Determine the (X, Y) coordinate at the center of the cell enclosing the given text.  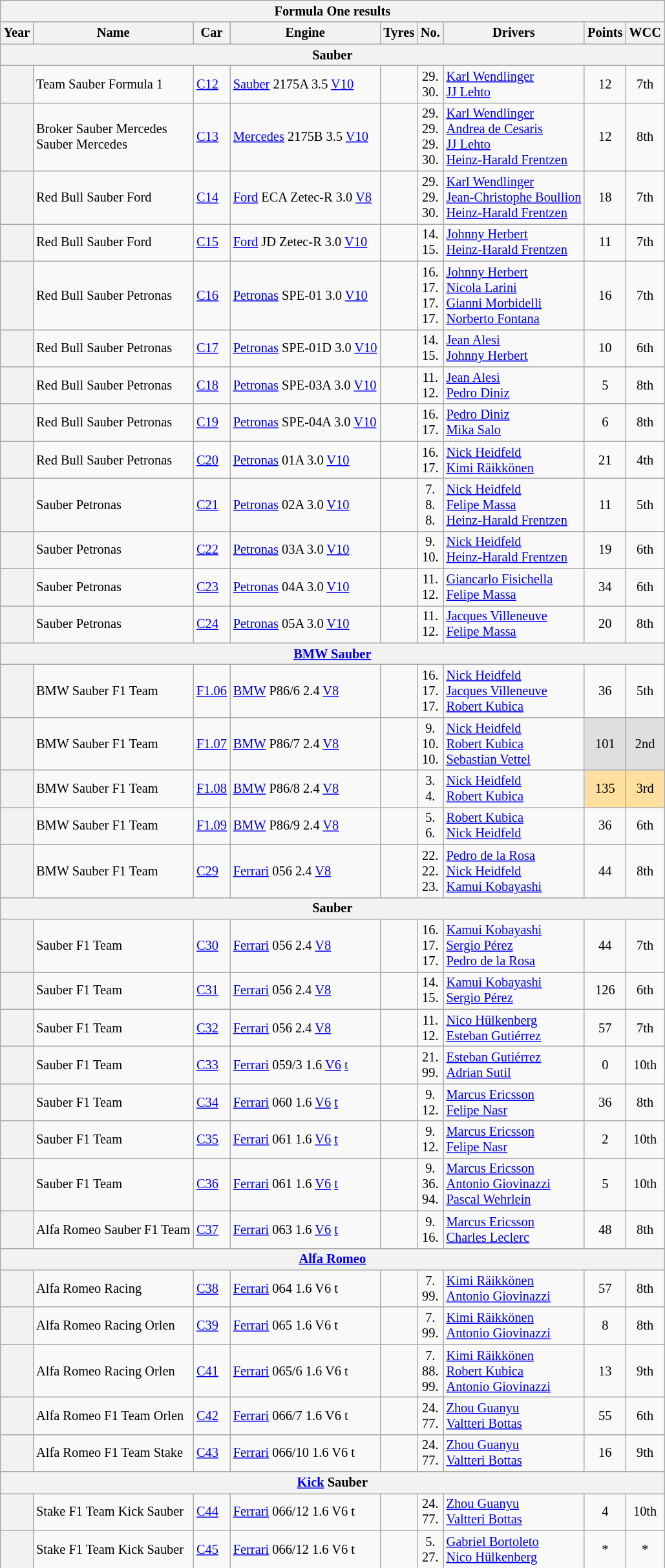
Kimi Räikkönen Robert Kubica Antonio Giovinazzi (514, 1371)
F1.06 (212, 691)
21.99. (430, 1065)
Nick Heidfeld Jacques Villeneuve Robert Kubica (514, 691)
C44 (212, 1512)
3rd (645, 789)
Marcus Ericsson Antonio Giovinazzi Pascal Wehrlein (514, 1184)
Alfa Romeo F1 Team Orlen (113, 1416)
Petronas SPE-01 3.0 V10 (305, 295)
C21 (212, 505)
F1.07 (212, 744)
Karl Wendlinger Andrea de Cesaris JJ Lehto Heinz-Harald Frentzen (514, 137)
4 (605, 1512)
Petronas 02A 3.0 V10 (305, 505)
Ferrari 063 1.6 V6 t (305, 1229)
C15 (212, 242)
Ferrari 066/10 1.6 V6 t (305, 1453)
C35 (212, 1140)
Petronas SPE-01D 3.0 V10 (305, 348)
BMW P86/8 2.4 V8 (305, 789)
C33 (212, 1065)
Petronas SPE-04A 3.0 V10 (305, 423)
Marcus Ericsson Charles Leclerc (514, 1229)
135 (605, 789)
C23 (212, 587)
Johnny Herbert Nicola Larini Gianni Morbidelli Norberto Fontana (514, 295)
Ferrari 059/3 1.6 V6 t (305, 1065)
29.30. (430, 84)
Ferrari 066/7 1.6 V6 t (305, 1416)
Broker Sauber Mercedes Sauber Mercedes (113, 137)
Drivers (514, 33)
Ferrari 065 1.6 V6 t (305, 1326)
Nick Heidfeld Robert Kubica (514, 789)
No. (430, 33)
Kamui Kobayashi Sergio Pérez (514, 990)
Petronas 01A 3.0 V10 (305, 460)
Team Sauber Formula 1 (113, 84)
F1.08 (212, 789)
Ford JD Zetec-R 3.0 V10 (305, 242)
Gabriel Bortoleto Nico Hülkenberg (514, 1549)
Formula One results (332, 11)
Alfa Romeo F1 Team Stake (113, 1453)
C22 (212, 550)
Johnny Herbert Heinz-Harald Frentzen (514, 242)
22.22.23. (430, 871)
Sauber 2175A 3.5 V10 (305, 84)
BMW P86/7 2.4 V8 (305, 744)
7.8.8. (430, 505)
Year (17, 33)
C38 (212, 1288)
Karl Wendlinger JJ Lehto (514, 84)
4th (645, 460)
C45 (212, 1549)
18 (605, 198)
C24 (212, 624)
20 (605, 624)
WCC (645, 33)
Nick Heidfeld Robert Kubica Sebastian Vettel (514, 744)
C13 (212, 137)
126 (605, 990)
Pedro de la Rosa Nick Heidfeld Kamui Kobayashi (514, 871)
55 (605, 1416)
Nico Hülkenberg Esteban Gutiérrez (514, 1028)
Engine (305, 33)
Robert Kubica Nick Heidfeld (514, 826)
Jean Alesi Johnny Herbert (514, 348)
C39 (212, 1326)
C14 (212, 198)
Giancarlo Fisichella Felipe Massa (514, 587)
Nick Heidfeld Heinz-Harald Frentzen (514, 550)
Petronas SPE-03A 3.0 V10 (305, 385)
BMW Sauber (332, 654)
F1.09 (212, 826)
C41 (212, 1371)
0 (605, 1065)
16.17.17.17. (430, 295)
Petronas 04A 3.0 V10 (305, 587)
C18 (212, 385)
C37 (212, 1229)
C12 (212, 84)
Name (113, 33)
Car (212, 33)
Points (605, 33)
C34 (212, 1102)
Nick Heidfeld Felipe Massa Heinz-Harald Frentzen (514, 505)
Esteban Gutiérrez Adrian Sutil (514, 1065)
Nick Heidfeld Kimi Räikkönen (514, 460)
Karl Wendlinger Jean-Christophe Boullion Heinz-Harald Frentzen (514, 198)
2nd (645, 744)
C43 (212, 1453)
Pedro Diniz Mika Salo (514, 423)
Tyres (399, 33)
9.16. (430, 1229)
5.27. (430, 1549)
Jean Alesi Pedro Diniz (514, 385)
BMW P86/9 2.4 V8 (305, 826)
Alfa Romeo Sauber F1 Team (113, 1229)
C32 (212, 1028)
C42 (212, 1416)
Jacques Villeneuve Felipe Massa (514, 624)
29.29.29.30. (430, 137)
Petronas 05A 3.0 V10 (305, 624)
C30 (212, 945)
8 (605, 1326)
21 (605, 460)
9.10.10. (430, 744)
C36 (212, 1184)
101 (605, 744)
6 (605, 423)
Ferrari 060 1.6 V6 t (305, 1102)
Petronas 03A 3.0 V10 (305, 550)
C29 (212, 871)
C19 (212, 423)
48 (605, 1229)
10 (605, 348)
Ford ECA Zetec-R 3.0 V8 (305, 198)
Mercedes 2175B 3.5 V10 (305, 137)
C17 (212, 348)
13 (605, 1371)
Alfa Romeo Racing (113, 1288)
C16 (212, 295)
Kick Sauber (332, 1483)
C31 (212, 990)
BMW P86/6 2.4 V8 (305, 691)
9.10. (430, 550)
Kamui Kobayashi Sergio Pérez Pedro de la Rosa (514, 945)
5.6. (430, 826)
Alfa Romeo (332, 1259)
29.29.30. (430, 198)
9.36.94. (430, 1184)
2 (605, 1140)
C20 (212, 460)
34 (605, 587)
Ferrari 064 1.6 V6 t (305, 1288)
3.4. (430, 789)
Ferrari 065/6 1.6 V6 t (305, 1371)
7.88.99. (430, 1371)
19 (605, 550)
